Return the [X, Y] coordinate for the center point of the cell that contains the specified text.  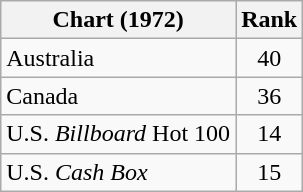
Australia [118, 58]
36 [270, 96]
U.S. Cash Box [118, 172]
Canada [118, 96]
U.S. Billboard Hot 100 [118, 134]
Chart (1972) [118, 20]
40 [270, 58]
Rank [270, 20]
14 [270, 134]
15 [270, 172]
